Locate the cell with the specified text and output its [X, Y] center coordinate. 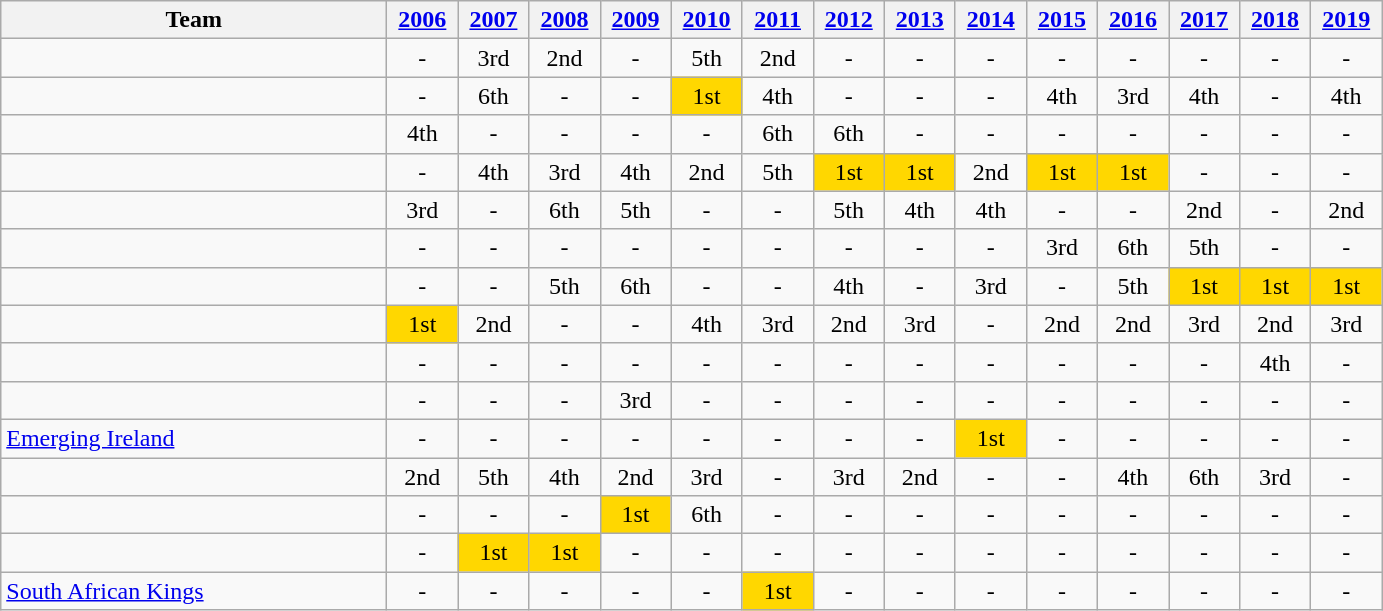
2012 [848, 20]
2013 [920, 20]
2006 [422, 20]
2017 [1204, 20]
2011 [778, 20]
2008 [564, 20]
2018 [1276, 20]
Emerging Ireland [194, 438]
Team [194, 20]
2007 [494, 20]
South African Kings [194, 591]
2019 [1346, 20]
2014 [990, 20]
2016 [1132, 20]
2010 [706, 20]
2015 [1062, 20]
2009 [636, 20]
